Output the [X, Y] coordinate of the center of the cell containing the given text.  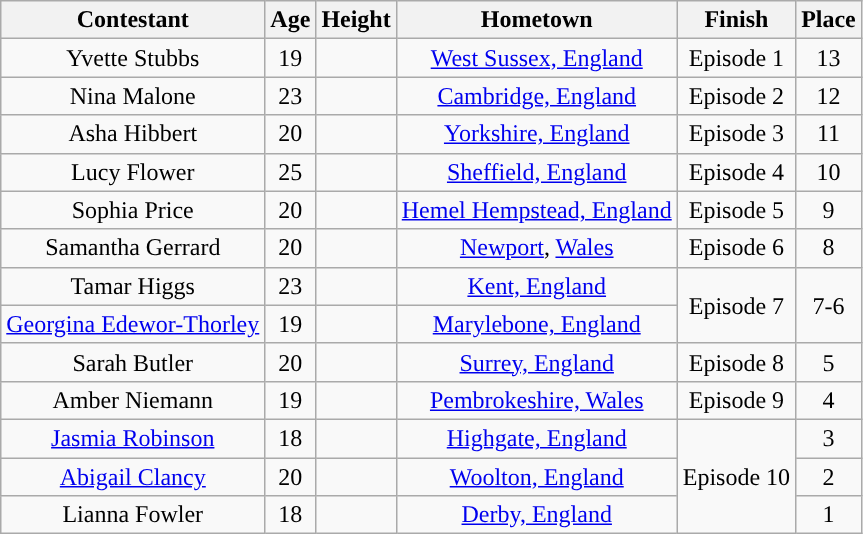
Episode 6 [736, 248]
8 [829, 248]
9 [829, 210]
Episode 2 [736, 96]
Episode 9 [736, 400]
13 [829, 58]
12 [829, 96]
Yorkshire, England [536, 134]
Marylebone, England [536, 324]
Episode 3 [736, 134]
3 [829, 438]
West Sussex, England [536, 58]
Place [829, 20]
Sarah Butler [133, 362]
Surrey, England [536, 362]
Sophia Price [133, 210]
Finish [736, 20]
Pembrokeshire, Wales [536, 400]
Lucy Flower [133, 172]
Kent, England [536, 286]
Amber Niemann [133, 400]
Sheffield, England [536, 172]
Age [290, 20]
Asha Hibbert [133, 134]
Jasmia Robinson [133, 438]
Derby, England [536, 515]
10 [829, 172]
Episode 7 [736, 305]
Episode 8 [736, 362]
Episode 4 [736, 172]
Nina Malone [133, 96]
Georgina Edewor-Thorley [133, 324]
4 [829, 400]
Episode 5 [736, 210]
Abigail Clancy [133, 477]
Episode 1 [736, 58]
7-6 [829, 305]
Episode 10 [736, 476]
Highgate, England [536, 438]
Cambridge, England [536, 96]
Lianna Fowler [133, 515]
25 [290, 172]
Height [356, 20]
Contestant [133, 20]
Hemel Hempstead, England [536, 210]
11 [829, 134]
Samantha Gerrard [133, 248]
5 [829, 362]
Woolton, England [536, 477]
Tamar Higgs [133, 286]
Newport, Wales [536, 248]
2 [829, 477]
Yvette Stubbs [133, 58]
Hometown [536, 20]
1 [829, 515]
